Search for the cell housing the specified text and yield its [X, Y] center coordinate. 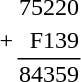
F139 [50, 40]
